From the cell containing the given text, extract its center point as (x, y) coordinate. 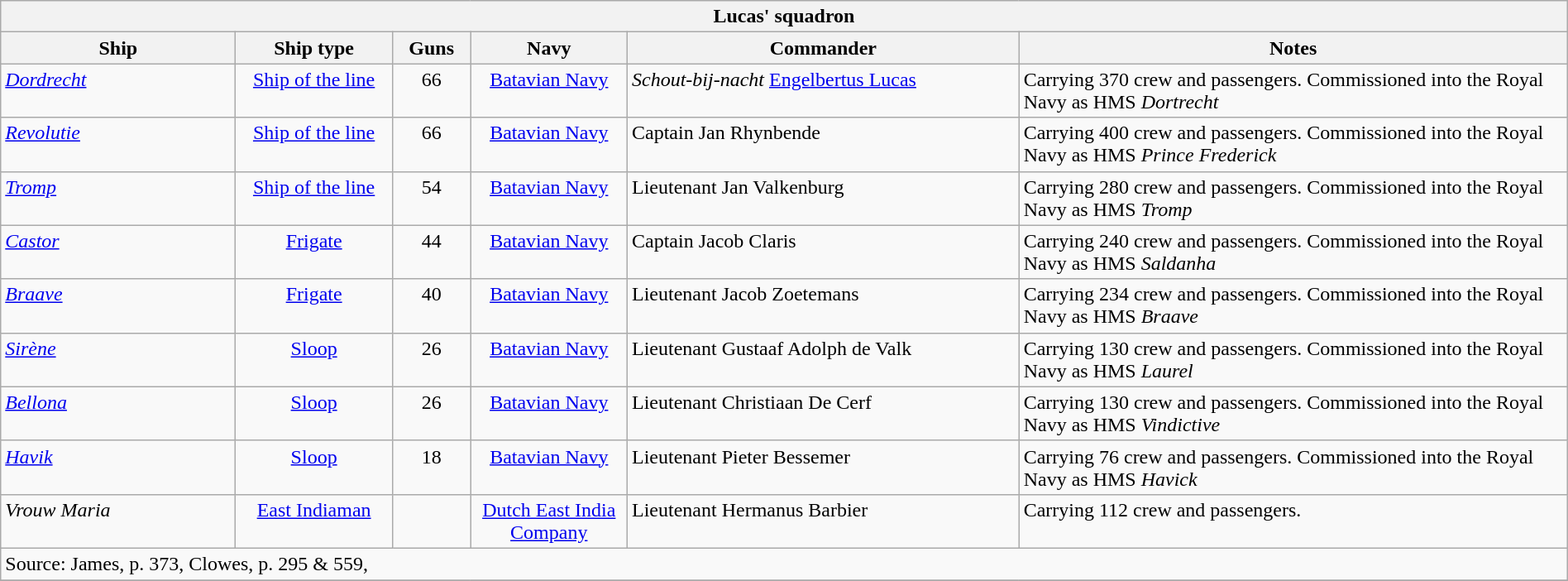
Carrying 130 crew and passengers. Commissioned into the Royal Navy as HMS Vindictive (1293, 414)
40 (432, 306)
Carrying 400 crew and passengers. Commissioned into the Royal Navy as HMS Prince Frederick (1293, 144)
Tromp (118, 199)
Lieutenant Hermanus Barbier (824, 521)
Lieutenant Jacob Zoetemans (824, 306)
Carrying 234 crew and passengers. Commissioned into the Royal Navy as HMS Braave (1293, 306)
Carrying 112 crew and passengers. (1293, 521)
Dordrecht (118, 91)
Havik (118, 467)
Lieutenant Christiaan De Cerf (824, 414)
Lieutenant Pieter Bessemer (824, 467)
Castor (118, 252)
54 (432, 199)
Notes (1293, 48)
East Indiaman (314, 521)
Vrouw Maria (118, 521)
Commander (824, 48)
Navy (549, 48)
Revolutie (118, 144)
Carrying 280 crew and passengers. Commissioned into the Royal Navy as HMS Tromp (1293, 199)
Lieutenant Jan Valkenburg (824, 199)
Captain Jan Rhynbende (824, 144)
18 (432, 467)
Ship (118, 48)
Dutch East India Company (549, 521)
Guns (432, 48)
Braave (118, 306)
Lieutenant Gustaaf Adolph de Valk (824, 359)
Carrying 370 crew and passengers. Commissioned into the Royal Navy as HMS Dortrecht (1293, 91)
Sirène (118, 359)
Schout-bij-nacht Engelbertus Lucas (824, 91)
44 (432, 252)
Source: James, p. 373, Clowes, p. 295 & 559, (784, 564)
Lucas' squadron (784, 17)
Carrying 240 crew and passengers. Commissioned into the Royal Navy as HMS Saldanha (1293, 252)
Carrying 76 crew and passengers. Commissioned into the Royal Navy as HMS Havick (1293, 467)
Ship type (314, 48)
Captain Jacob Claris (824, 252)
Carrying 130 crew and passengers. Commissioned into the Royal Navy as HMS Laurel (1293, 359)
Bellona (118, 414)
